Extract the [x, y] coordinate from the center of the cell holding the provided text.  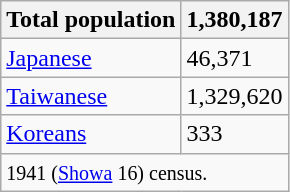
46,371 [234, 58]
333 [234, 134]
1,329,620 [234, 96]
Taiwanese [91, 96]
1,380,187 [234, 20]
Koreans [91, 134]
1941 (Showa 16) census. [144, 172]
Japanese [91, 58]
Total population [91, 20]
